Return (x, y) of the center of cell containing provided text 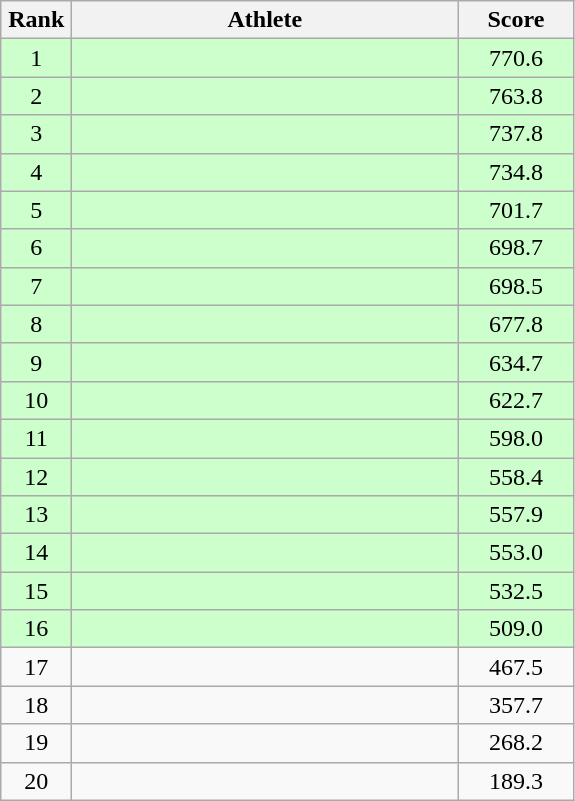
8 (36, 324)
11 (36, 438)
20 (36, 781)
4 (36, 172)
3 (36, 134)
1 (36, 58)
Score (516, 20)
558.4 (516, 477)
5 (36, 210)
557.9 (516, 515)
734.8 (516, 172)
9 (36, 362)
532.5 (516, 591)
Athlete (265, 20)
467.5 (516, 667)
598.0 (516, 438)
189.3 (516, 781)
16 (36, 629)
634.7 (516, 362)
18 (36, 705)
701.7 (516, 210)
677.8 (516, 324)
770.6 (516, 58)
698.5 (516, 286)
10 (36, 400)
6 (36, 248)
737.8 (516, 134)
17 (36, 667)
268.2 (516, 743)
12 (36, 477)
2 (36, 96)
13 (36, 515)
553.0 (516, 553)
19 (36, 743)
763.8 (516, 96)
698.7 (516, 248)
622.7 (516, 400)
15 (36, 591)
357.7 (516, 705)
7 (36, 286)
509.0 (516, 629)
Rank (36, 20)
14 (36, 553)
